Return [x, y] of the center of cell containing provided text 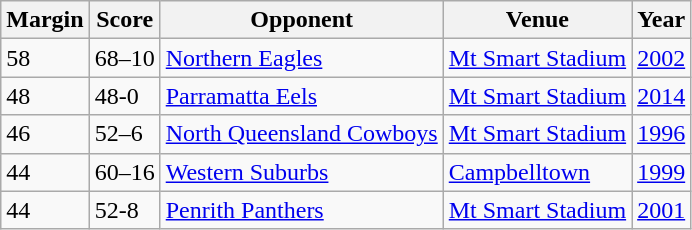
North Queensland Cowboys [302, 134]
Score [124, 20]
60–16 [124, 172]
Campbelltown [537, 172]
48-0 [124, 96]
52-8 [124, 210]
Western Suburbs [302, 172]
1996 [662, 134]
2002 [662, 58]
52–6 [124, 134]
2001 [662, 210]
48 [45, 96]
Year [662, 20]
46 [45, 134]
2014 [662, 96]
58 [45, 58]
Venue [537, 20]
Opponent [302, 20]
Penrith Panthers [302, 210]
Northern Eagles [302, 58]
Parramatta Eels [302, 96]
Margin [45, 20]
68–10 [124, 58]
1999 [662, 172]
